Identify which cell holds the provided text, then report its (x, y) central coordinate. 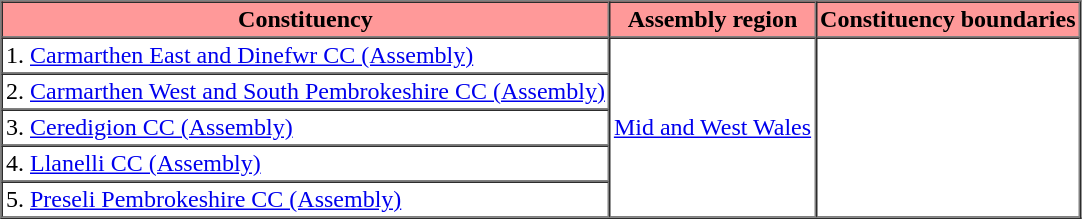
3. Ceredigion CC (Assembly) (306, 128)
1. Carmarthen East and Dinefwr CC (Assembly) (306, 56)
Mid and West Wales (712, 128)
5. Preseli Pembrokeshire CC (Assembly) (306, 200)
4. Llanelli CC (Assembly) (306, 164)
Assembly region (712, 20)
Constituency (306, 20)
Constituency boundaries (948, 20)
2. Carmarthen West and South Pembrokeshire CC (Assembly) (306, 92)
